Identify which cell holds the provided text, then report its (X, Y) central coordinate. 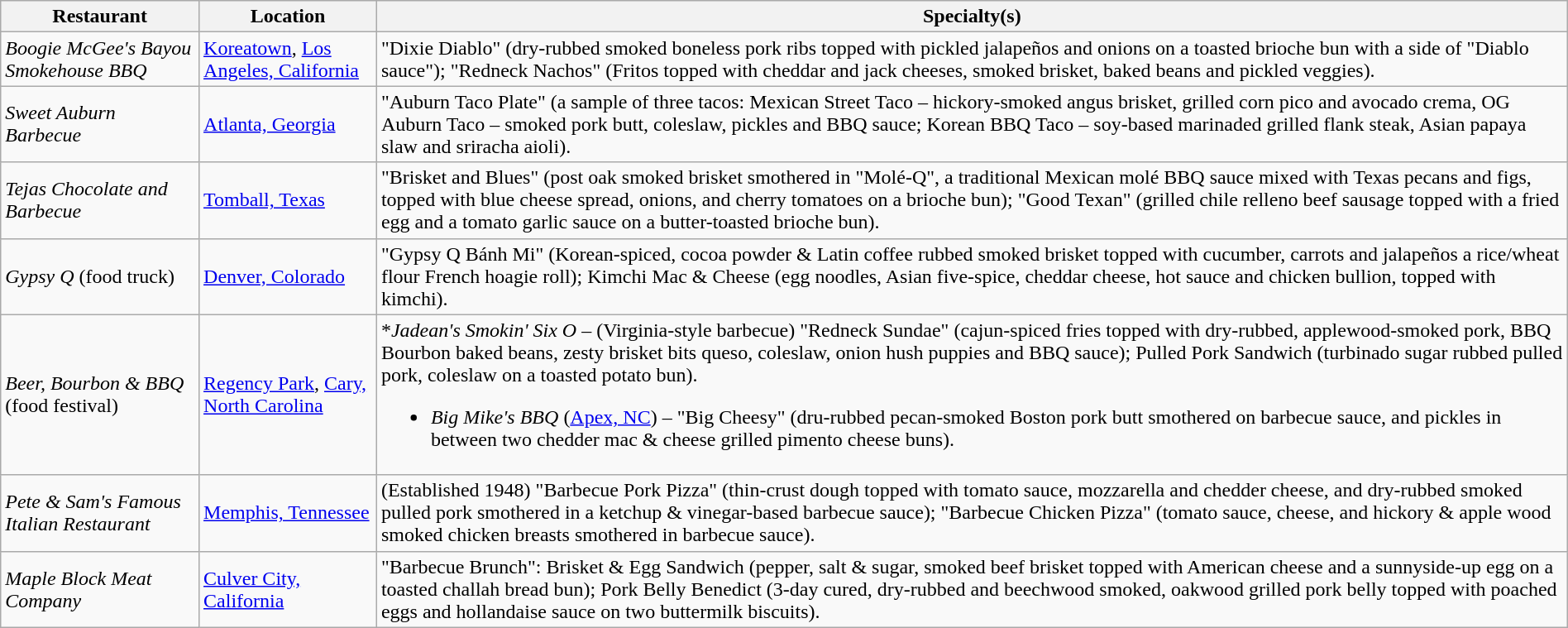
Pete & Sam's Famous Italian Restaurant (100, 513)
Tomball, Texas (288, 200)
Gypsy Q (food truck) (100, 276)
Specialty(s) (972, 17)
Maple Block Meat Company (100, 589)
Boogie McGee's Bayou Smokehouse BBQ (100, 60)
Beer, Bourbon & BBQ (food festival) (100, 395)
Denver, Colorado (288, 276)
Culver City, California (288, 589)
Atlanta, Georgia (288, 124)
Regency Park, Cary, North Carolina (288, 395)
Location (288, 17)
Sweet Auburn Barbecue (100, 124)
Restaurant (100, 17)
Tejas Chocolate and Barbecue (100, 200)
Koreatown, Los Angeles, California (288, 60)
Memphis, Tennessee (288, 513)
